Detect which cell encompasses the target text, then output its (X, Y) center coordinate. 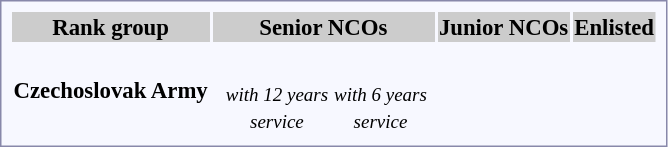
Junior NCOs (503, 27)
with 6 yearsservice (381, 93)
with 12 yearsservice (276, 93)
Enlisted (614, 27)
Senior NCOs (323, 27)
Rank group (110, 27)
Czechoslovak Army (110, 90)
